Extract the [X, Y] coordinate from the center of the cell holding the provided text.  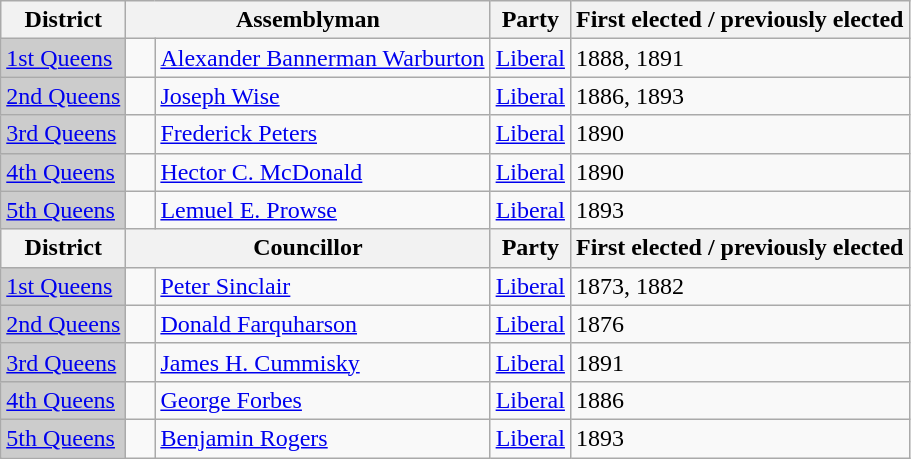
Lemuel E. Prowse [322, 210]
1873, 1882 [740, 286]
1886, 1893 [740, 96]
Hector C. McDonald [322, 172]
1876 [740, 324]
Alexander Bannerman Warburton [322, 58]
Councillor [308, 248]
Peter Sinclair [322, 286]
1886 [740, 400]
Frederick Peters [322, 134]
Benjamin Rogers [322, 438]
1891 [740, 362]
George Forbes [322, 400]
Assemblyman [308, 20]
James H. Cummisky [322, 362]
Donald Farquharson [322, 324]
1888, 1891 [740, 58]
Joseph Wise [322, 96]
